From the cell containing the given text, extract its center point as [X, Y] coordinate. 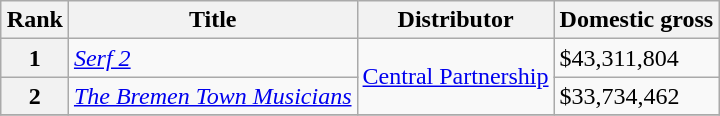
Central Partnership [456, 77]
2 [34, 96]
Serf 2 [212, 58]
$33,734,462 [636, 96]
1 [34, 58]
$43,311,804 [636, 58]
Domestic gross [636, 20]
Distributor [456, 20]
The Bremen Town Musicians [212, 96]
Title [212, 20]
Rank [34, 20]
